Determine the (x, y) coordinate at the center of the cell enclosing the given text.  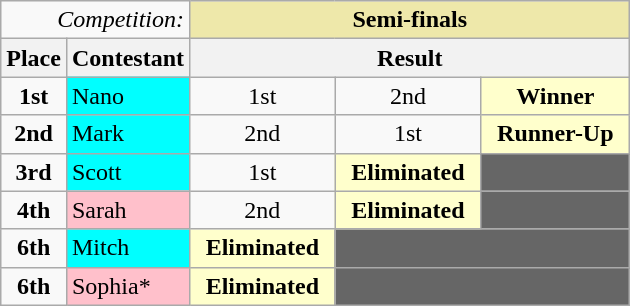
4th (34, 210)
Competition: (96, 20)
3rd (34, 172)
Scott (128, 172)
Mark (128, 134)
Nano (128, 96)
Place (34, 58)
Winner (556, 96)
Mitch (128, 248)
Result (410, 58)
Semi-finals (410, 20)
Sophia* (128, 286)
Runner-Up (556, 134)
Sarah (128, 210)
Contestant (128, 58)
